Return the (X, Y) coordinate for the center point of the cell that contains the specified text.  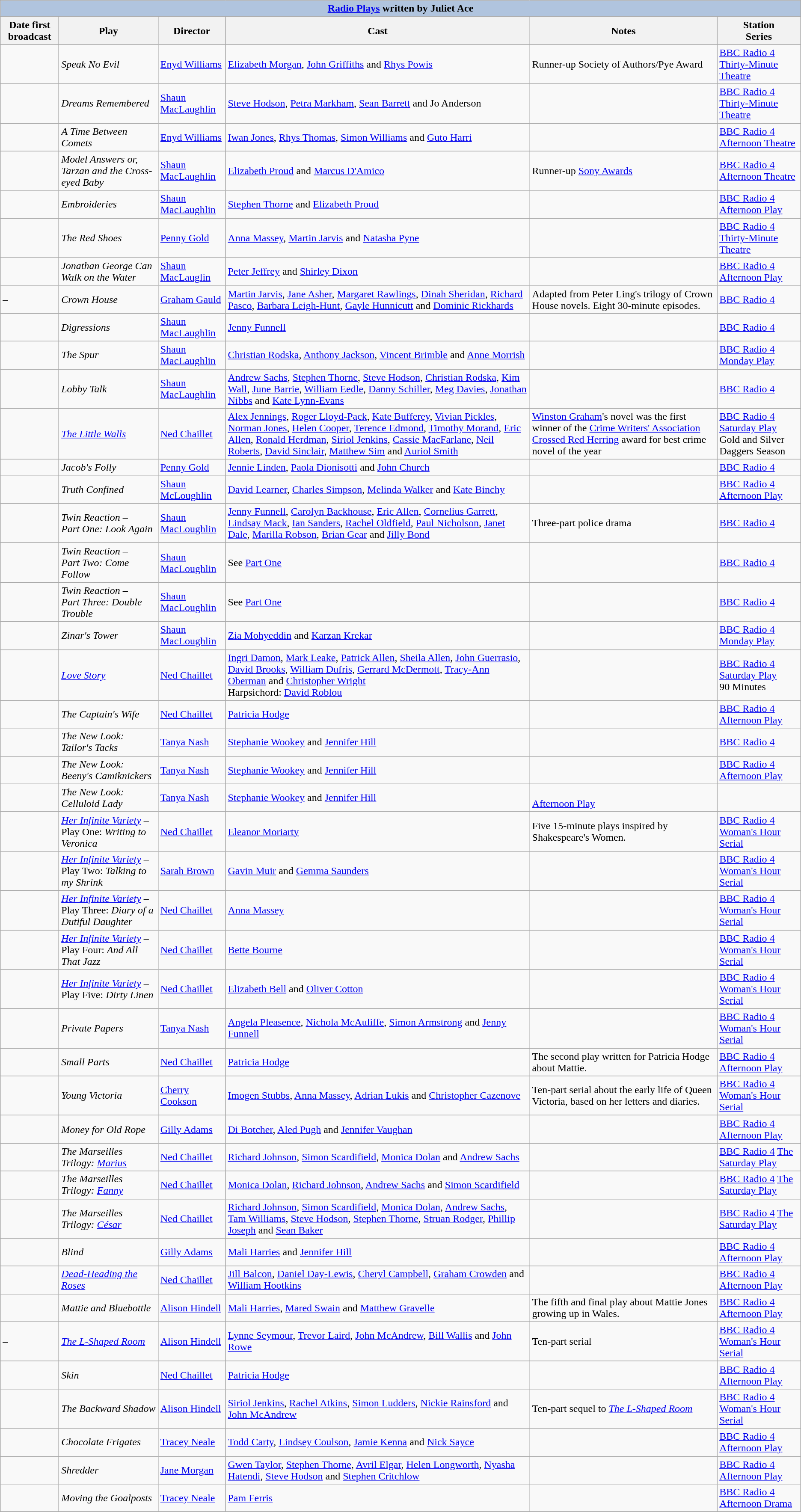
The Red Shoes (109, 238)
Twin Reaction – Part Two: Come Follow (109, 563)
Angela Pleasence, Nichola McAuliffe, Simon Armstrong and Jenny Funnell (377, 1029)
The New Look: Beeny's Camiknickers (109, 770)
Ten-part serial (623, 1341)
Richard Johnson, Simon Scardifield, Monica Dolan and Andrew Sachs (377, 1157)
Lobby Talk (109, 388)
BBC Radio 4 Saturday Play90 Minutes (759, 675)
BBC Radio 4Saturday Play Gold and Silver Daggers Season (759, 434)
Chocolate Frigates (109, 1442)
The Captain's Wife (109, 714)
Ten-part sequel to The L-Shaped Room (623, 1408)
Elizabeth Proud and Marcus D'Amico (377, 171)
Money for Old Rope (109, 1130)
Her Infinite Variety –Play One: Writing to Veronica (109, 831)
The Backward Shadow (109, 1408)
David Learner, Charles Simpson, Melinda Walker and Kate Binchy (377, 489)
Date first broadcast (30, 31)
Radio Plays written by Juliet Ace (400, 9)
Elizabeth Bell and Oliver Cotton (377, 989)
Notes (623, 31)
Sarah Brown (192, 871)
Imogen Stubbs, Anna Massey, Adrian Lukis and Christopher Cazenove (377, 1096)
Mali Harries and Jennifer Hill (377, 1252)
Di Botcher, Aled Pugh and Jennifer Vaughan (377, 1130)
Monica Dolan, Richard Johnson, Andrew Sachs and Simon Scardifield (377, 1185)
Mali Harries, Mared Swain and Matthew Gravelle (377, 1307)
The Marseilles Trilogy: Marius (109, 1157)
Young Victoria (109, 1096)
Private Papers (109, 1029)
Jenny Funnell (377, 327)
Gavin Muir and Gemma Saunders (377, 871)
Her Infinite Variety –Play Five: Dirty Linen (109, 989)
StationSeries (759, 31)
The New Look: Celluloid Lady (109, 798)
Blind (109, 1252)
Ten-part serial about the early life of Queen Victoria, based on her letters and diaries. (623, 1096)
Steve Hodson, Petra Markham, Sean Barrett and Jo Anderson (377, 104)
Model Answers or, Tarzan and the Cross-eyed Baby (109, 171)
Stephen Thorne and Elizabeth Proud (377, 205)
The Marseilles Trilogy: César (109, 1218)
Director (192, 31)
Iwan Jones, Rhys Thomas, Simon Williams and Guto Harri (377, 137)
Pam Ferris (377, 1498)
Cast (377, 31)
Anna Massey (377, 910)
The Little Walls (109, 434)
Speak No Evil (109, 64)
Mattie and Bluebottle (109, 1307)
A Time Between Comets (109, 137)
Runner-up Society of Authors/Pye Award (623, 64)
Adapted from Peter Ling's trilogy of Crown House novels. Eight 30-minute episodes. (623, 299)
BBC Radio 4Afternoon Drama (759, 1498)
The New Look: Tailor's Tacks (109, 742)
Small Parts (109, 1062)
Cherry Cookson (192, 1096)
Her Infinite Variety –Play Two: Talking to my Shrink (109, 871)
Dead-Heading the Roses (109, 1280)
Runner-up Sony Awards (623, 171)
Jane Morgan (192, 1470)
Zia Mohyeddin and Karzan Krekar (377, 636)
Siriol Jenkins, Rachel Atkins, Simon Ludders, Nickie Rainsford and John McAndrew (377, 1408)
Her Infinite Variety –Play Three: Diary of a Dutiful Daughter (109, 910)
Shaun MacLauglin (192, 271)
The second play written for Patricia Hodge about Mattie. (623, 1062)
Jill Balcon, Daniel Day-Lewis, Cheryl Campbell, Graham Crowden and William Hootkins (377, 1280)
Zinar's Tower (109, 636)
Martin Jarvis, Jane Asher, Margaret Rawlings, Dinah Sheridan, Richard Pasco, Barbara Leigh-Hunt, Gayle Hunnicutt and Dominic Rickhards (377, 299)
Embroideries (109, 205)
The Marseilles Trilogy: Fanny (109, 1185)
Three-part police drama (623, 523)
The Spur (109, 355)
Graham Gauld (192, 299)
BBC Radio 4 Thirty-Minute Theatre (759, 64)
Elizabeth Morgan, John Griffiths and Rhys Powis (377, 64)
Twin Reaction – Part One: Look Again (109, 523)
Shaun McLoughlin (192, 489)
Moving the Goalposts (109, 1498)
Digressions (109, 327)
Jennie Linden, Paola Dionisotti and John Church (377, 468)
The L-Shaped Room (109, 1341)
Afternoon Play (623, 798)
Twin Reaction – Part Three: Double Trouble (109, 602)
Skin (109, 1375)
Dreams Remembered (109, 104)
Winston Graham's novel was the first winner of the Crime Writers' Association Crossed Red Herring award for best crime novel of the year (623, 434)
Christian Rodska, Anthony Jackson, Vincent Brimble and Anne Morrish (377, 355)
Peter Jeffrey and Shirley Dixon (377, 271)
Todd Carty, Lindsey Coulson, Jamie Kenna and Nick Sayce (377, 1442)
Truth Confined (109, 489)
Shredder (109, 1470)
Five 15-minute plays inspired by Shakespeare's Women. (623, 831)
Eleanor Moriarty (377, 831)
Gwen Taylor, Stephen Thorne, Avril Elgar, Helen Longworth, Nyasha Hatendi, Steve Hodson and Stephen Critchlow (377, 1470)
Jacob's Folly (109, 468)
Love Story (109, 675)
Anna Massey, Martin Jarvis and Natasha Pyne (377, 238)
Jonathan George Can Walk on the Water (109, 271)
Crown House (109, 299)
Play (109, 31)
Her Infinite Variety –Play Four: And All That Jazz (109, 950)
The fifth and final play about Mattie Jones growing up in Wales. (623, 1307)
Lynne Seymour, Trevor Laird, John McAndrew, Bill Wallis and John Rowe (377, 1341)
Bette Bourne (377, 950)
